Scan for the cell matching the given text and deliver its (X, Y) coordinate at center. 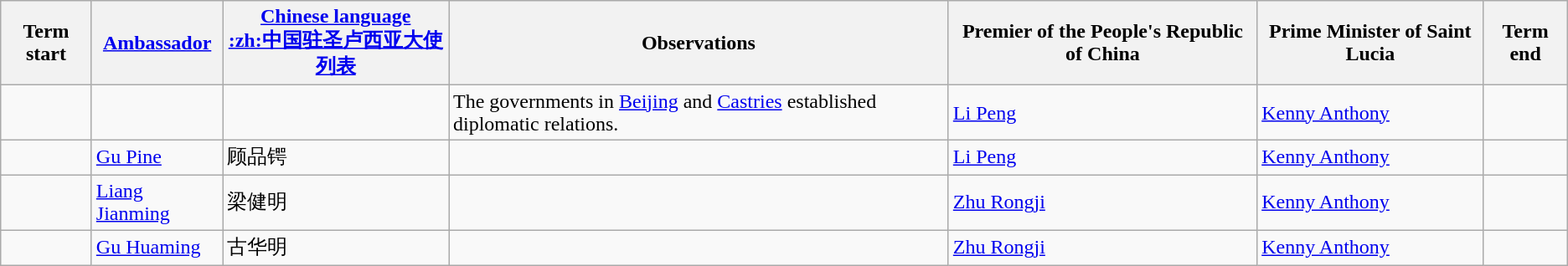
Term start (47, 43)
Liang Jianming (157, 202)
Observations (699, 43)
Premier of the People's Republic of China (1102, 43)
古华明 (336, 248)
Gu Pine (157, 157)
Ambassador (157, 43)
Term end (1525, 43)
顾品锷 (336, 157)
Gu Huaming (157, 248)
The governments in Beijing and Castries established diplomatic relations. (699, 112)
Prime Minister of Saint Lucia (1370, 43)
Chinese language:zh:中国驻圣卢西亚大使列表 (336, 43)
梁健明 (336, 202)
